From the cell containing the given text, extract its center point as (X, Y) coordinate. 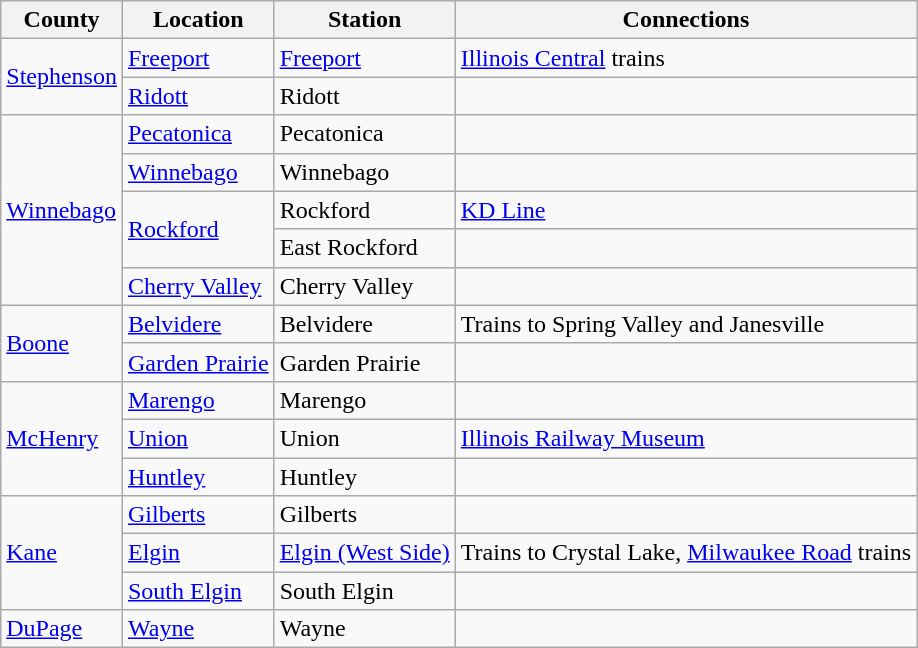
Elgin (West Side) (364, 553)
Stephenson (62, 77)
Location (198, 20)
Trains to Crystal Lake, Milwaukee Road trains (686, 553)
Kane (62, 553)
Trains to Spring Valley and Janesville (686, 324)
KD Line (686, 210)
County (62, 20)
DuPage (62, 629)
Elgin (198, 553)
Connections (686, 20)
Boone (62, 343)
Station (364, 20)
Illinois Railway Museum (686, 438)
McHenry (62, 438)
East Rockford (364, 248)
Illinois Central trains (686, 58)
